Provide the [X, Y] coordinate of the cell's center where the given text is located.  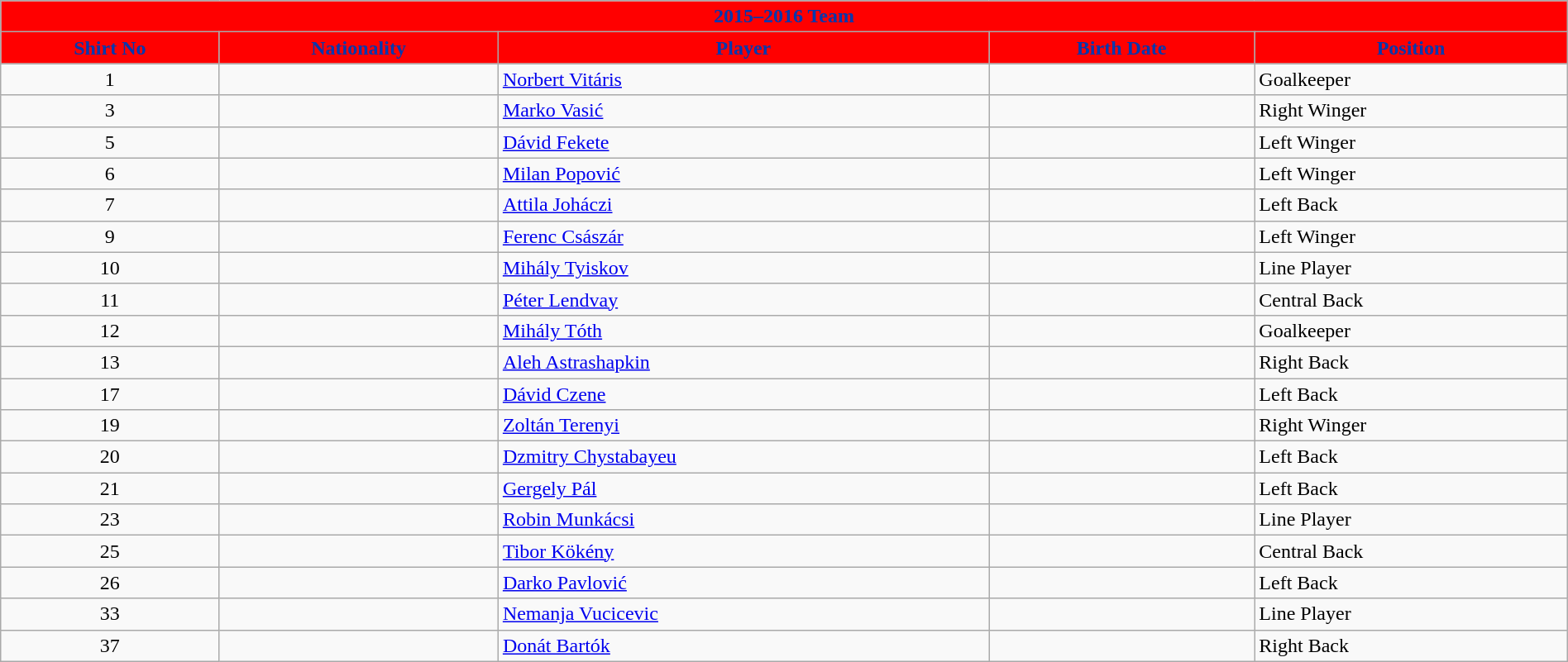
21 [110, 488]
Dávid Czene [743, 394]
Gergely Pál [743, 488]
5 [110, 142]
Nationality [359, 48]
Zoltán Terenyi [743, 426]
Dávid Fekete [743, 142]
Darko Pavlović [743, 583]
10 [110, 268]
25 [110, 551]
Milan Popović [743, 174]
Donát Bartók [743, 645]
Norbert Vitáris [743, 79]
12 [110, 331]
33 [110, 614]
23 [110, 520]
26 [110, 583]
6 [110, 174]
19 [110, 426]
13 [110, 362]
Player [743, 48]
Tibor Kökény [743, 551]
7 [110, 205]
Robin Munkácsi [743, 520]
2015–2016 Team [784, 17]
3 [110, 111]
Péter Lendvay [743, 299]
Aleh Astrashapkin [743, 362]
Ferenc Császár [743, 236]
Mihály Tyiskov [743, 268]
Nemanja Vucicevic [743, 614]
Attila Joháczi [743, 205]
11 [110, 299]
Position [1411, 48]
9 [110, 236]
Dzmitry Chystabayeu [743, 457]
Marko Vasić [743, 111]
1 [110, 79]
Birth Date [1121, 48]
37 [110, 645]
Shirt No [110, 48]
20 [110, 457]
Mihály Tóth [743, 331]
17 [110, 394]
